Output the (x, y) coordinate of the center of the cell containing the given text.  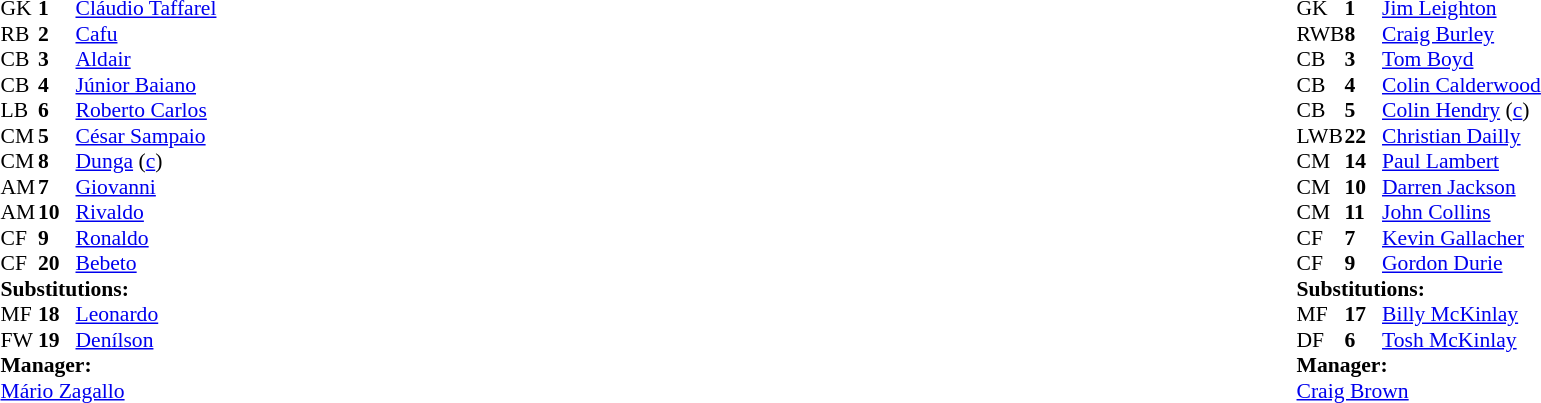
FW (19, 340)
20 (57, 263)
2 (57, 34)
DF (1321, 340)
Christian Dailly (1462, 136)
14 (1364, 161)
RWB (1321, 34)
LB (19, 111)
Darren Jackson (1462, 187)
Aldair (146, 59)
Billy McKinlay (1462, 315)
19 (57, 340)
Paul Lambert (1462, 161)
11 (1364, 213)
LWB (1321, 136)
Giovanni (146, 187)
RB (19, 34)
Roberto Carlos (146, 111)
Leonardo (146, 315)
Bebeto (146, 263)
17 (1364, 315)
Denílson (146, 340)
Colin Calderwood (1462, 85)
Dunga (c) (146, 161)
Ronaldo (146, 238)
Kevin Gallacher (1462, 238)
Tom Boyd (1462, 59)
John Collins (1462, 213)
Tosh McKinlay (1462, 340)
22 (1364, 136)
César Sampaio (146, 136)
Gordon Durie (1462, 263)
Rivaldo (146, 213)
Cafu (146, 34)
Júnior Baiano (146, 85)
Colin Hendry (c) (1462, 111)
Craig Burley (1462, 34)
18 (57, 315)
